Provide the [X, Y] coordinate of the cell's center where the given text is located.  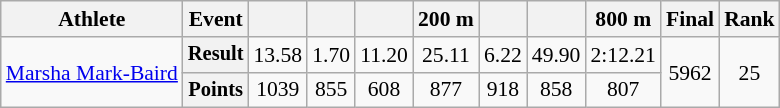
Points [216, 90]
608 [384, 90]
13.58 [278, 55]
2:12.21 [622, 55]
Rank [750, 19]
1.70 [331, 55]
11.20 [384, 55]
5962 [690, 72]
858 [556, 90]
Final [690, 19]
Result [216, 55]
800 m [622, 19]
Event [216, 19]
918 [503, 90]
855 [331, 90]
200 m [446, 19]
25 [750, 72]
877 [446, 90]
807 [622, 90]
Athlete [92, 19]
49.90 [556, 55]
6.22 [503, 55]
Marsha Mark-Baird [92, 72]
25.11 [446, 55]
1039 [278, 90]
